Identify which cell holds the provided text, then report its (X, Y) central coordinate. 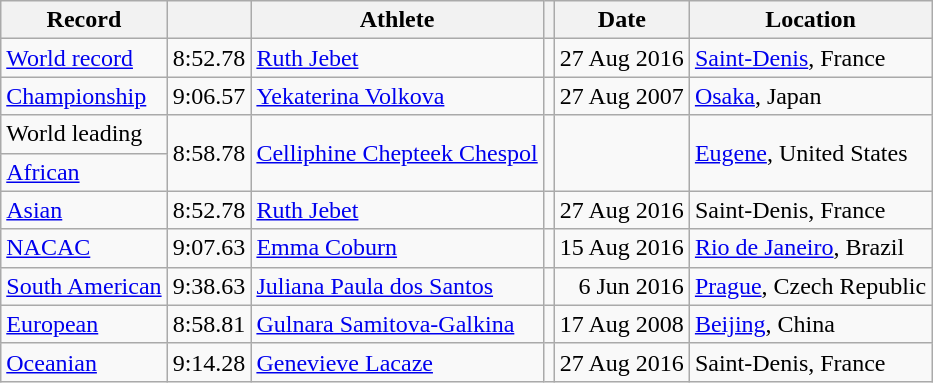
Prague, Czech Republic (810, 286)
Emma Coburn (397, 248)
8:58.78 (209, 153)
6 Jun 2016 (622, 286)
World leading (84, 134)
Date (622, 20)
World record (84, 58)
NACAC (84, 248)
South American (84, 286)
Championship (84, 96)
9:14.28 (209, 362)
Location (810, 20)
Eugene, United States (810, 153)
Celliphine Chepteek Chespol (397, 153)
15 Aug 2016 (622, 248)
8:58.81 (209, 324)
African (84, 172)
27 Aug 2007 (622, 96)
Oceanian (84, 362)
Gulnara Samitova-Galkina (397, 324)
Athlete (397, 20)
Rio de Janeiro, Brazil (810, 248)
Juliana Paula dos Santos (397, 286)
9:07.63 (209, 248)
Record (84, 20)
Beijing, China (810, 324)
Osaka, Japan (810, 96)
European (84, 324)
Genevieve Lacaze (397, 362)
Asian (84, 210)
17 Aug 2008 (622, 324)
Yekaterina Volkova (397, 96)
9:06.57 (209, 96)
9:38.63 (209, 286)
